Return (x, y) of the center of cell containing provided text 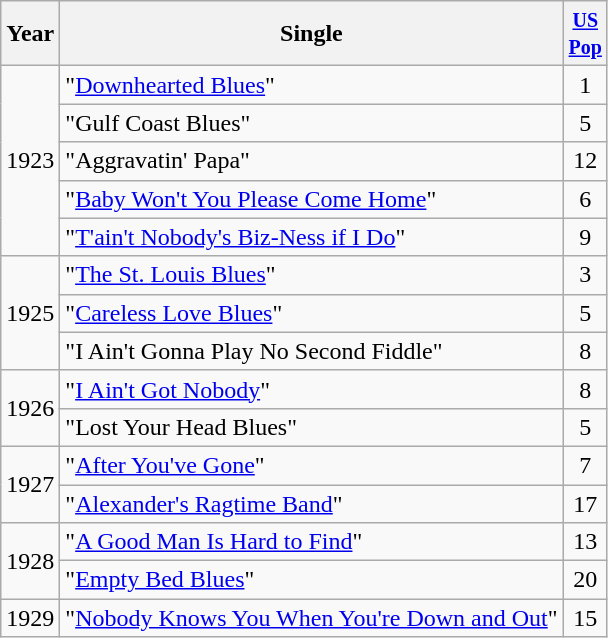
Year (30, 34)
"Nobody Knows You When You're Down and Out" (312, 618)
"T'ain't Nobody's Biz-Ness if I Do" (312, 237)
"Empty Bed Blues" (312, 580)
1926 (30, 408)
7 (585, 465)
1923 (30, 161)
"The St. Louis Blues" (312, 275)
1929 (30, 618)
1928 (30, 561)
"I Ain't Got Nobody" (312, 389)
13 (585, 542)
"Baby Won't You Please Come Home" (312, 199)
12 (585, 161)
USPop (585, 34)
15 (585, 618)
1927 (30, 484)
1925 (30, 313)
"Gulf Coast Blues" (312, 123)
6 (585, 199)
"Lost Your Head Blues" (312, 427)
"Careless Love Blues" (312, 313)
"Alexander's Ragtime Band" (312, 503)
"I Ain't Gonna Play No Second Fiddle" (312, 351)
9 (585, 237)
1 (585, 85)
Single (312, 34)
"Downhearted Blues" (312, 85)
"A Good Man Is Hard to Find" (312, 542)
"After You've Gone" (312, 465)
"Aggravatin' Papa" (312, 161)
17 (585, 503)
3 (585, 275)
20 (585, 580)
